Find where the given text appears and provide that cell's center as (X, Y) coordinate. 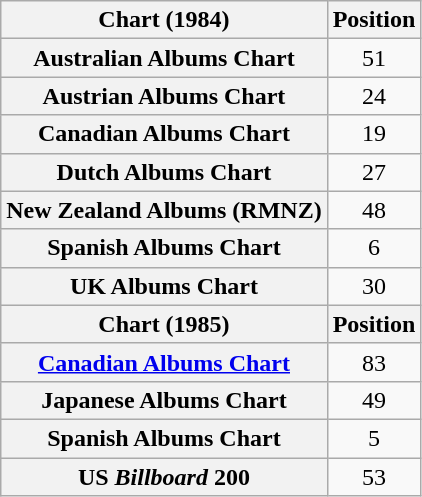
US Billboard 200 (164, 477)
Austrian Albums Chart (164, 96)
5 (374, 438)
83 (374, 362)
53 (374, 477)
30 (374, 286)
24 (374, 96)
Chart (1985) (164, 324)
51 (374, 58)
6 (374, 248)
Chart (1984) (164, 20)
19 (374, 134)
27 (374, 172)
49 (374, 400)
Japanese Albums Chart (164, 400)
Australian Albums Chart (164, 58)
Dutch Albums Chart (164, 172)
UK Albums Chart (164, 286)
New Zealand Albums (RMNZ) (164, 210)
48 (374, 210)
